Extract the [X, Y] coordinate from the center of the cell holding the provided text.  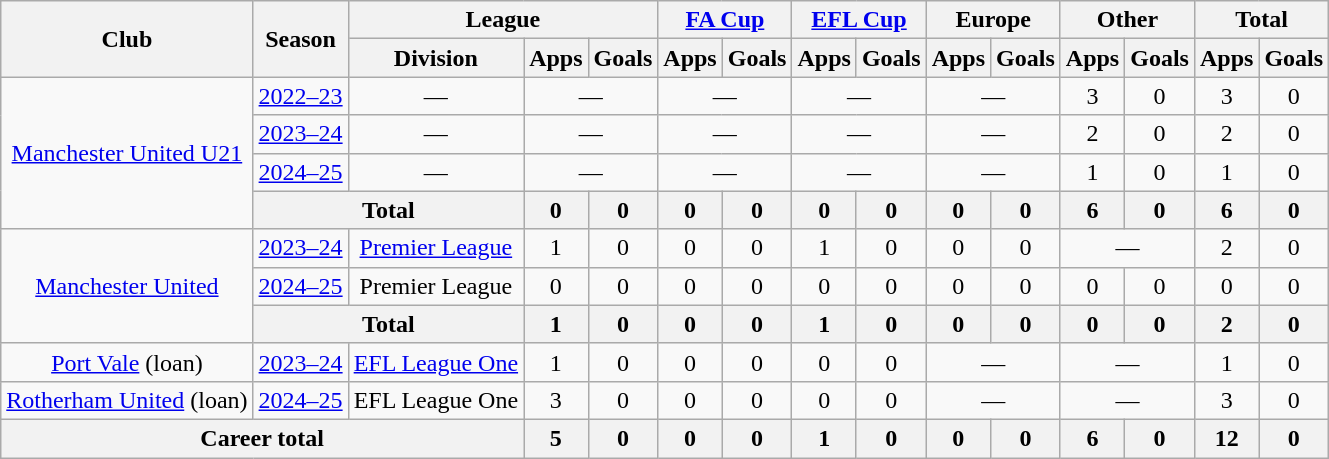
Division [436, 58]
League [503, 20]
FA Cup [725, 20]
Manchester United U21 [127, 153]
Europe [993, 20]
12 [1226, 438]
Rotherham United (loan) [127, 400]
Other [1127, 20]
EFL Cup [859, 20]
5 [556, 438]
Port Vale (loan) [127, 362]
Manchester United [127, 286]
2022–23 [300, 96]
Club [127, 39]
Season [300, 39]
Career total [262, 438]
